Scan for the cell matching the given text and deliver its (X, Y) coordinate at center. 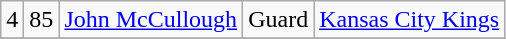
Kansas City Kings (410, 20)
4 (12, 20)
Guard (278, 20)
John McCullough (151, 20)
85 (42, 20)
